Return [x, y] of the center of cell containing provided text 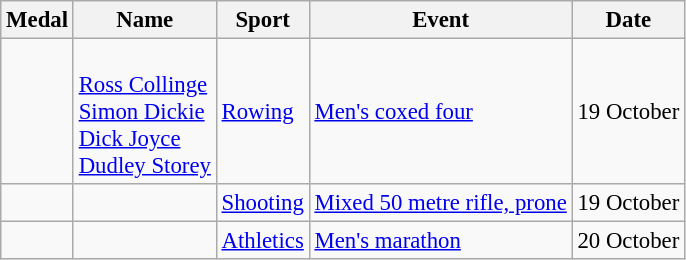
Medal [38, 20]
Men's marathon [440, 241]
Mixed 50 metre rifle, prone [440, 203]
Men's coxed four [440, 112]
Shooting [262, 203]
Event [440, 20]
Date [628, 20]
Name [144, 20]
Rowing [262, 112]
Athletics [262, 241]
Sport [262, 20]
Ross CollingeSimon DickieDick JoyceDudley Storey [144, 112]
20 October [628, 241]
